Capture the cell that displays the provided text and extract its (x, y) central coordinate. 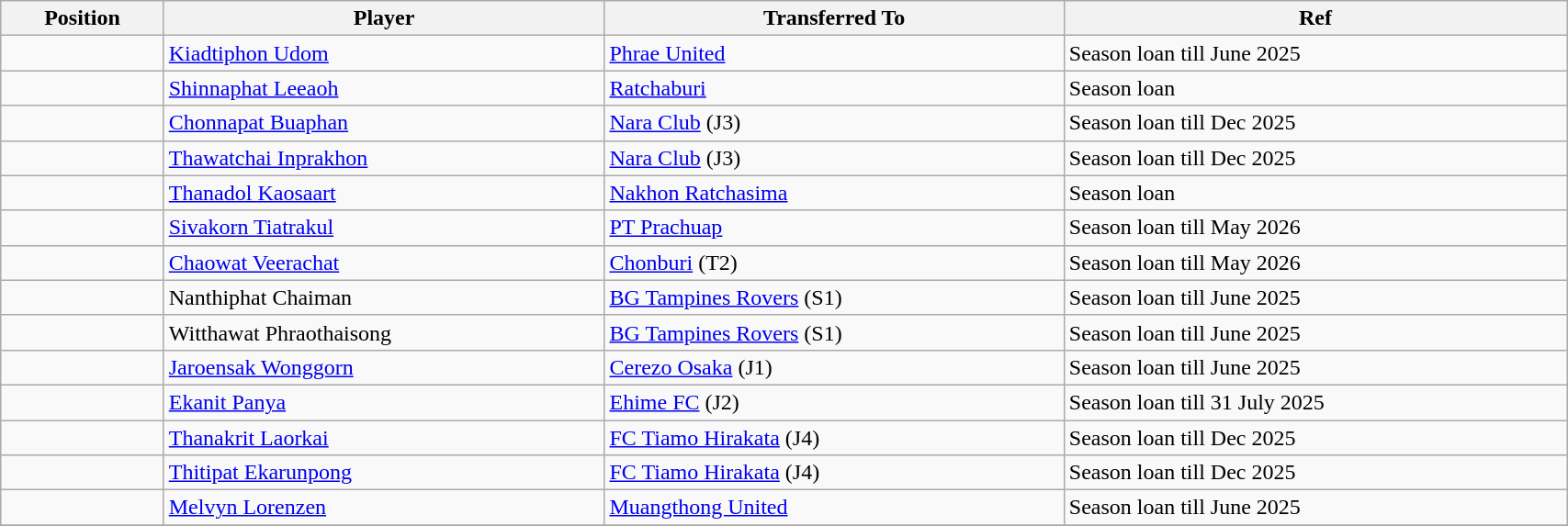
Phrae United (834, 53)
Kiadtiphon Udom (384, 53)
Thanadol Kaosaart (384, 193)
Shinnaphat Leeaoh (384, 88)
Cerezo Osaka (J1) (834, 367)
PT Prachuap (834, 228)
Ref (1315, 18)
Jaroensak Wonggorn (384, 367)
Chonnapat Buaphan (384, 123)
Season loan till 31 July 2025 (1315, 402)
Ehime FC (J2) (834, 402)
Thanakrit Laorkai (384, 438)
Nanthiphat Chaiman (384, 297)
Muangthong United (834, 508)
Transferred To (834, 18)
Position (83, 18)
Witthawat Phraothaisong (384, 332)
Thitipat Ekarunpong (384, 473)
Melvyn Lorenzen (384, 508)
Chonburi (T2) (834, 263)
Ekanit Panya (384, 402)
Chaowat Veerachat (384, 263)
Ratchaburi (834, 88)
Thawatchai Inprakhon (384, 158)
Player (384, 18)
Sivakorn Tiatrakul (384, 228)
Nakhon Ratchasima (834, 193)
